Provide the [X, Y] coordinate of the cell's center where the given text is located.  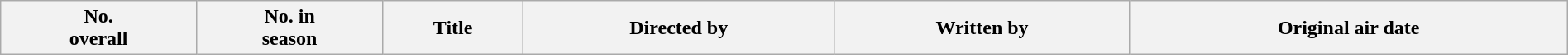
Title [453, 28]
Original air date [1348, 28]
Directed by [678, 28]
No. inseason [289, 28]
No.overall [99, 28]
Written by [982, 28]
